Extract the [X, Y] coordinate from the center of the cell holding the provided text.  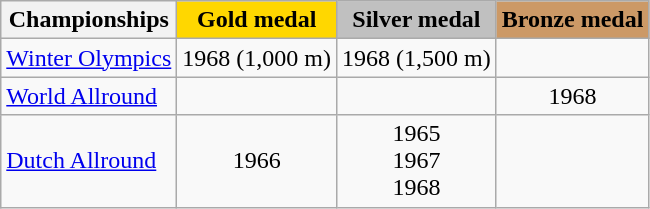
1968 [572, 96]
Gold medal [257, 20]
Winter Olympics [89, 58]
Bronze medal [572, 20]
Silver medal [417, 20]
1966 [257, 161]
1965 1967 1968 [417, 161]
Championships [89, 20]
1968 (1,000 m) [257, 58]
1968 (1,500 m) [417, 58]
Dutch Allround [89, 161]
World Allround [89, 96]
